Output the [X, Y] coordinate of the center of the cell containing the given text.  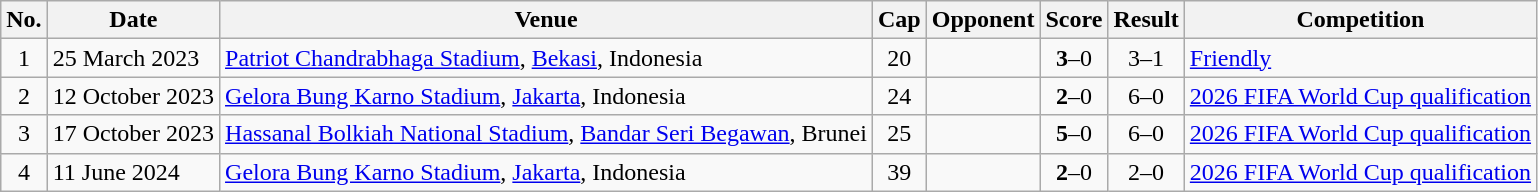
3–1 [1146, 58]
Patriot Chandrabhaga Stadium, Bekasi, Indonesia [546, 58]
4 [24, 172]
5–0 [1074, 134]
Venue [546, 20]
1 [24, 58]
Date [133, 20]
Score [1074, 20]
Competition [1360, 20]
2 [24, 96]
Cap [899, 20]
Opponent [983, 20]
Hassanal Bolkiah National Stadium, Bandar Seri Begawan, Brunei [546, 134]
17 October 2023 [133, 134]
12 October 2023 [133, 96]
3–0 [1074, 58]
11 June 2024 [133, 172]
Result [1146, 20]
Friendly [1360, 58]
25 [899, 134]
No. [24, 20]
39 [899, 172]
20 [899, 58]
24 [899, 96]
3 [24, 134]
25 March 2023 [133, 58]
